Determine the [X, Y] coordinate at the center of the cell enclosing the given text.  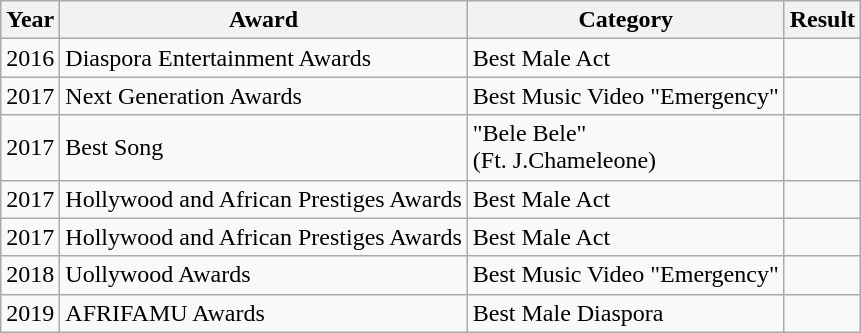
Uollywood Awards [264, 275]
Year [30, 20]
Next Generation Awards [264, 96]
Category [626, 20]
2016 [30, 58]
Best Male Diaspora [626, 313]
Diaspora Entertainment Awards [264, 58]
"Bele Bele" (Ft. J.Chameleone) [626, 148]
Award [264, 20]
AFRIFAMU Awards [264, 313]
Result [822, 20]
2019 [30, 313]
Best Song [264, 148]
2018 [30, 275]
